Identify which cell holds the provided text, then report its (X, Y) central coordinate. 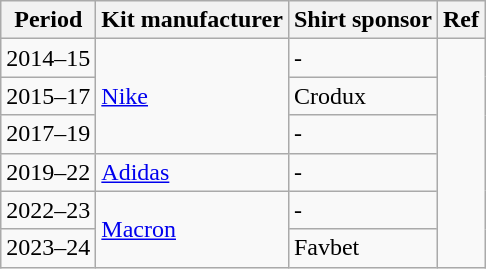
2014–15 (48, 58)
Macron (192, 229)
Period (48, 20)
2017–19 (48, 134)
Crodux (362, 96)
Nike (192, 96)
Ref (462, 20)
2015–17 (48, 96)
Shirt sponsor (362, 20)
2022–23 (48, 210)
2019–22 (48, 172)
Kit manufacturer (192, 20)
2023–24 (48, 248)
Favbet (362, 248)
Adidas (192, 172)
